Search for the cell housing the specified text and yield its [x, y] center coordinate. 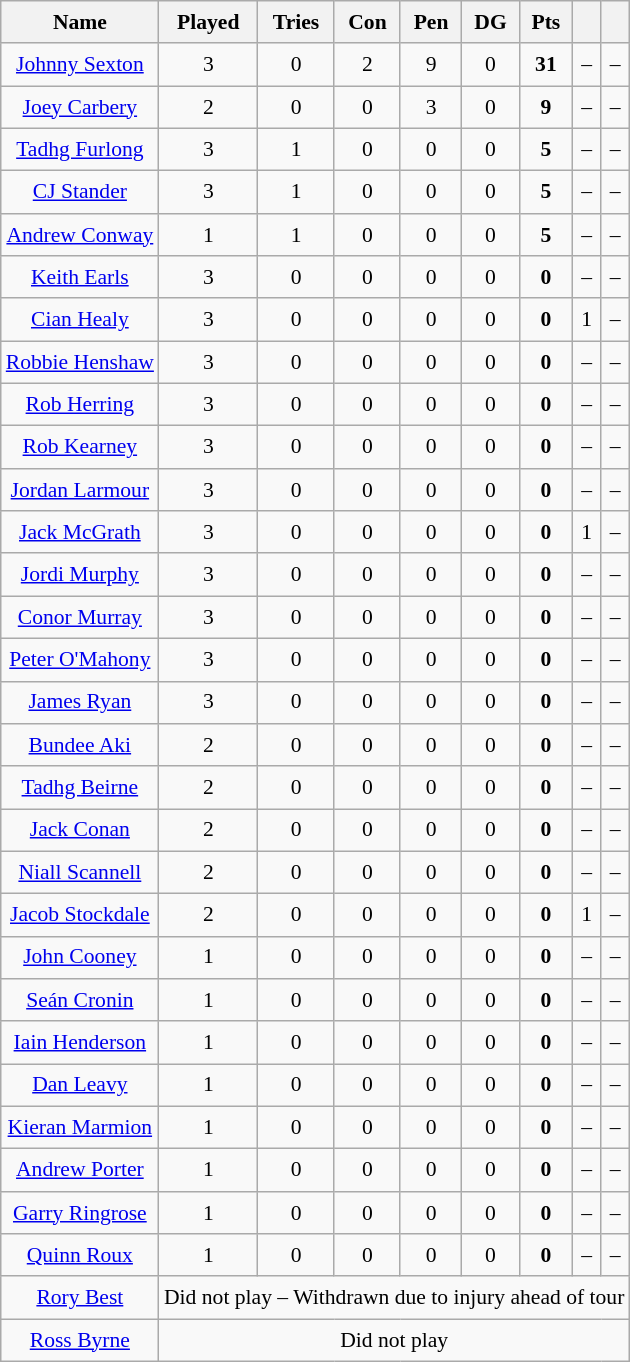
Did not play – Withdrawn due to injury ahead of tour [394, 1298]
Dan Leavy [80, 1086]
Ross Byrne [80, 1340]
Jacob Stockdale [80, 916]
Rob Herring [80, 406]
Rob Kearney [80, 448]
Cian Healy [80, 320]
Bundee Aki [80, 746]
Jordan Larmour [80, 490]
Andrew Porter [80, 1170]
Niall Scannell [80, 872]
Tadhg Furlong [80, 150]
Peter O'Mahony [80, 660]
Tries [296, 22]
Jack Conan [80, 830]
CJ Stander [80, 192]
Joey Carbery [80, 108]
Quinn Roux [80, 1256]
Johnny Sexton [80, 66]
Garry Ringrose [80, 1214]
Keith Earls [80, 278]
Tadhg Beirne [80, 788]
Iain Henderson [80, 1044]
Pen [430, 22]
Seán Cronin [80, 1000]
Kieran Marmion [80, 1128]
James Ryan [80, 702]
Rory Best [80, 1298]
Jack McGrath [80, 532]
Conor Murray [80, 618]
Played [208, 22]
Did not play [394, 1340]
Jordi Murphy [80, 576]
Pts [546, 22]
Con [367, 22]
John Cooney [80, 958]
Name [80, 22]
Andrew Conway [80, 236]
31 [546, 66]
DG [491, 22]
Robbie Henshaw [80, 362]
